Provide the [x, y] coordinate of the cell's center where the given text is located.  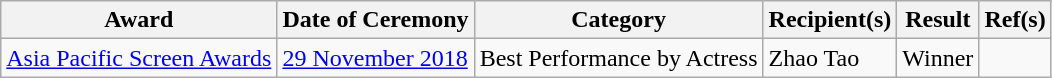
Winner [938, 58]
29 November 2018 [376, 58]
Zhao Tao [830, 58]
Award [139, 20]
Best Performance by Actress [618, 58]
Result [938, 20]
Date of Ceremony [376, 20]
Category [618, 20]
Asia Pacific Screen Awards [139, 58]
Ref(s) [1015, 20]
Recipient(s) [830, 20]
